Pinpoint the cell where the given text exists, returning its [X, Y] midpoint coordinate. 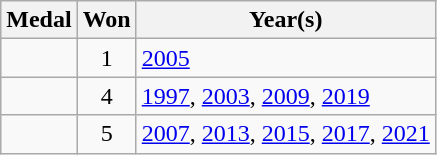
1997, 2003, 2009, 2019 [286, 96]
Year(s) [286, 20]
4 [106, 96]
5 [106, 134]
Medal [39, 20]
2005 [286, 58]
Won [106, 20]
2007, 2013, 2015, 2017, 2021 [286, 134]
1 [106, 58]
